Scan for the cell matching the given text and deliver its (x, y) coordinate at center. 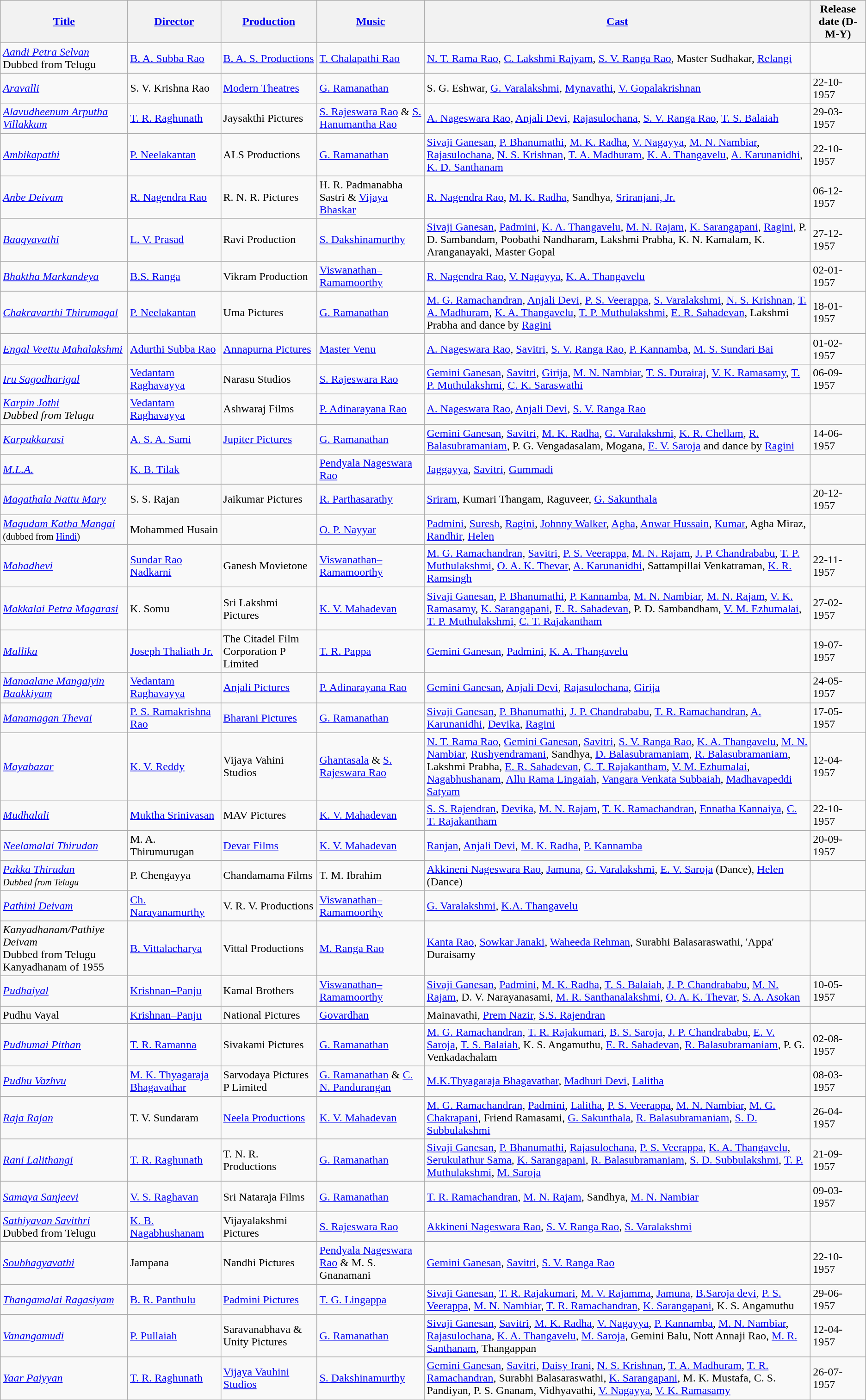
Aandi Petra SelvanDubbed from Telugu (64, 58)
S. V. Krishna Rao (174, 88)
K. B. Tilak (174, 469)
Ghantasala & S. Rajeswara Rao (371, 766)
P. S. Ramakrishna Rao (174, 717)
Vijayalakshmi Pictures (269, 1226)
Narasu Studios (269, 379)
Mayabazar (64, 766)
K. Somu (174, 609)
T. G. Lingappa (371, 1300)
Pudhu Vayal (64, 1015)
Iru Sagodharigal (64, 379)
A. Nageswara Rao, Anjali Devi, Rajasulochana, S. V. Ranga Rao, T. S. Balaiah (617, 118)
T. V. Sundaram (174, 1118)
M.L.A. (64, 469)
Uma Pictures (269, 312)
Sri Nataraja Films (269, 1197)
Release date (D-M-Y) (838, 22)
Anjali Pictures (269, 688)
Chakravarthi Thirumagal (64, 312)
Mallika (64, 651)
Akkineni Nageswara Rao, S. V. Ranga Rao, S. Varalakshmi (617, 1226)
Neelamalai Thirudan (64, 845)
P. Pullaiah (174, 1336)
19-07-1957 (838, 651)
Ch. Narayanamurthy (174, 905)
L. V. Prasad (174, 240)
V. R. V. Productions (269, 905)
MAV Pictures (269, 815)
Pudhu Vazhvu (64, 1081)
Rani Lalithangi (64, 1160)
R. N. R. Pictures (269, 197)
Manamagan Thevai (64, 717)
Master Venu (371, 349)
Alavudheenum Arputha Villakkum (64, 118)
Joseph Thaliath Jr. (174, 651)
Pudhumai Pithan (64, 1045)
08-03-1957 (838, 1081)
Anbe Deivam (64, 197)
Ambikapathi (64, 155)
Gemini Ganesan, Savitri, S. V. Ranga Rao (617, 1263)
Sivakami Pictures (269, 1045)
B. R. Panthulu (174, 1300)
Ganesh Movietone (269, 566)
Kamal Brothers (269, 990)
Mohammed Husain (174, 529)
20-12-1957 (838, 500)
T. N. R. Productions (269, 1160)
S. S. Rajan (174, 500)
Pakka ThirudanDubbed from Telugu (64, 876)
06-12-1957 (838, 197)
Pendyala Nageswara Rao (371, 469)
Kanyadhanam/Pathiye DeivamDubbed from Telugu Kanyadhanam of 1955 (64, 948)
R. Nagendra Rao, V. Nagayya, K. A. Thangavelu (617, 276)
Mainavathi, Prem Nazir, S.S. Rajendran (617, 1015)
Kanta Rao, Sowkar Janaki, Waheeda Rehman, Surabhi Balasaraswathi, 'Appa' Duraisamy (617, 948)
Akkineni Nageswara Rao, Jamuna, G. Varalakshmi, E. V. Saroja (Dance), Helen (Dance) (617, 876)
R. Parthasarathy (371, 500)
Title (64, 22)
S. Rajeswara Rao & S. Hanumantha Rao (371, 118)
29-06-1957 (838, 1300)
Makkalai Petra Magarasi (64, 609)
Karpukkarasi (64, 439)
B. A. S. Productions (269, 58)
The Citadel Film Corporation P Limited (269, 651)
Cast (617, 22)
26-04-1957 (838, 1118)
T. R. Pappa (371, 651)
Sathiyavan SavithriDubbed from Telugu (64, 1226)
Engal Veettu Mahalakshmi (64, 349)
Samaya Sanjeevi (64, 1197)
Raja Rajan (64, 1118)
Ranjan, Anjali Devi, M. K. Radha, P. Kannamba (617, 845)
A. Nageswara Rao, Savitri, S. V. Ranga Rao, P. Kannamba, M. S. Sundari Bai (617, 349)
Gemini Ganesan, Savitri, Girija, M. N. Nambiar, T. S. Durairaj, V. K. Ramasamy, T. P. Muthulakshmi, C. K. Saraswathi (617, 379)
27-02-1957 (838, 609)
Ashwaraj Films (269, 409)
Karpin JothiDubbed from Telugu (64, 409)
01-02-1957 (838, 349)
O. P. Nayyar (371, 529)
Vanangamudi (64, 1336)
Saravanabhava & Unity Pictures (269, 1336)
K. B. Nagabhushanam (174, 1226)
Modern Theatres (269, 88)
G. Ramanathan & C. N. Pandurangan (371, 1081)
G. Varalakshmi, K.A. Thangavelu (617, 905)
H. R. Padmanabha Sastri & Vijaya Bhaskar (371, 197)
R. Nagendra Rao, M. K. Radha, Sandhya, Sriranjani, Jr. (617, 197)
Thangamalai Ragasiyam (64, 1300)
T. M. Ibrahim (371, 876)
S. S. Rajendran, Devika, M. N. Rajam, T. K. Ramachandran, Ennatha Kannaiya, C. T. Rajakantham (617, 815)
Muktha Srinivasan (174, 815)
P. Chengayya (174, 876)
Magathala Nattu Mary (64, 500)
Chandamama Films (269, 876)
21-09-1957 (838, 1160)
Nandhi Pictures (269, 1263)
B. A. Subba Rao (174, 58)
K. V. Reddy (174, 766)
Gemini Ganesan, Anjali Devi, Rajasulochana, Girija (617, 688)
06-09-1957 (838, 379)
29-03-1957 (838, 118)
Magudam Katha Mangai(dubbed from Hindi) (64, 529)
Pathini Deivam (64, 905)
Sivaji Ganesan, P. Bhanumathi, J. P. Chandrababu, T. R. Ramachandran, A. Karunanidhi, Devika, Ragini (617, 717)
22-11-1957 (838, 566)
Ravi Production (269, 240)
Jaggayya, Savitri, Gummadi (617, 469)
Neela Productions (269, 1118)
Govardhan (371, 1015)
N. T. Rama Rao, C. Lakshmi Rajyam, S. V. Ranga Rao, Master Sudhakar, Relangi (617, 58)
Bhaktha Markandeya (64, 276)
S. G. Eshwar, G. Varalakshmi, Mynavathi, V. Gopalakrishnan (617, 88)
10-05-1957 (838, 990)
26-07-1957 (838, 1378)
Vittal Productions (269, 948)
Adurthi Subba Rao (174, 349)
B. Vittalacharya (174, 948)
T. Chalapathi Rao (371, 58)
Sri Lakshmi Pictures (269, 609)
Mudhalali (64, 815)
M. A. Thirumurugan (174, 845)
R. Nagendra Rao (174, 197)
M. Ranga Rao (371, 948)
Baagyavathi (64, 240)
M. K. Thyagaraja Bhagavathar (174, 1081)
Gemini Ganesan, Savitri, M. K. Radha, G. Varalakshmi, K. R. Chellam, R. Balasubramaniam, P. G. Vengadasalam, Mogana, E. V. Saroja and dance by Ragini (617, 439)
Padmini Pictures (269, 1300)
Vijaya Vahini Studios (269, 766)
ALS Productions (269, 155)
Sarvodaya Pictures P Limited (269, 1081)
M.K.Thyagaraja Bhagavathar, Madhuri Devi, Lalitha (617, 1081)
Jaysakthi Pictures (269, 118)
Pudhaiyal (64, 990)
09-03-1957 (838, 1197)
Manaalane Mangaiyin Baakkiyam (64, 688)
Production (269, 22)
14-06-1957 (838, 439)
Aravalli (64, 88)
Gemini Ganesan, Padmini, K. A. Thangavelu (617, 651)
17-05-1957 (838, 717)
Annapurna Pictures (269, 349)
A. Nageswara Rao, Anjali Devi, S. V. Ranga Rao (617, 409)
Director (174, 22)
Soubhagyavathi (64, 1263)
Vijaya Vauhini Studios (269, 1378)
Pendyala Nageswara Rao & M. S. Gnanamani (371, 1263)
Jaikumar Pictures (269, 500)
Jupiter Pictures (269, 439)
02-01-1957 (838, 276)
B.S. Ranga (174, 276)
Sundar Rao Nadkarni (174, 566)
24-05-1957 (838, 688)
V. S. Raghavan (174, 1197)
18-01-1957 (838, 312)
20-09-1957 (838, 845)
27-12-1957 (838, 240)
T. R. Ramanna (174, 1045)
Yaar Paiyyan (64, 1378)
Padmini, Suresh, Ragini, Johnny Walker, Agha, Anwar Hussain, Kumar, Agha Miraz, Randhir, Helen (617, 529)
Mahadhevi (64, 566)
Vikram Production (269, 276)
T. R. Ramachandran, M. N. Rajam, Sandhya, M. N. Nambiar (617, 1197)
National Pictures (269, 1015)
A. S. A. Sami (174, 439)
Bharani Pictures (269, 717)
02-08-1957 (838, 1045)
Jampana (174, 1263)
Devar Films (269, 845)
Music (371, 22)
Sriram, Kumari Thangam, Raguveer, G. Sakunthala (617, 500)
